Identify which cell holds the provided text, then report its [X, Y] central coordinate. 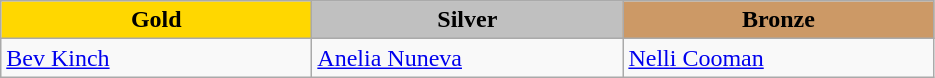
Gold [156, 20]
Nelli Cooman [778, 58]
Silver [468, 20]
Bronze [778, 20]
Bev Kinch [156, 58]
Anelia Nuneva [468, 58]
